Return the (x, y) coordinate for the center point of the cell that contains the specified text.  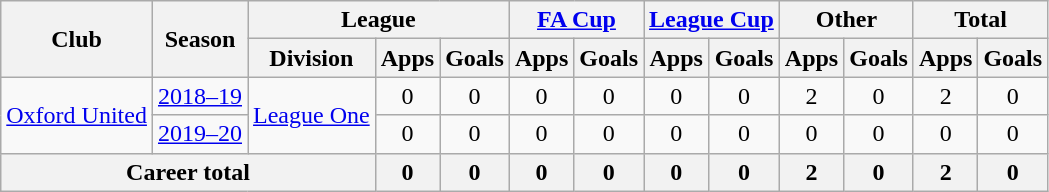
League Cup (712, 20)
League One (312, 115)
Career total (188, 172)
League (379, 20)
FA Cup (576, 20)
Season (200, 39)
2018–19 (200, 96)
Total (980, 20)
Other (846, 20)
Division (312, 58)
Club (77, 39)
2019–20 (200, 134)
Oxford United (77, 115)
